Identify which cell holds the provided text, then report its [X, Y] central coordinate. 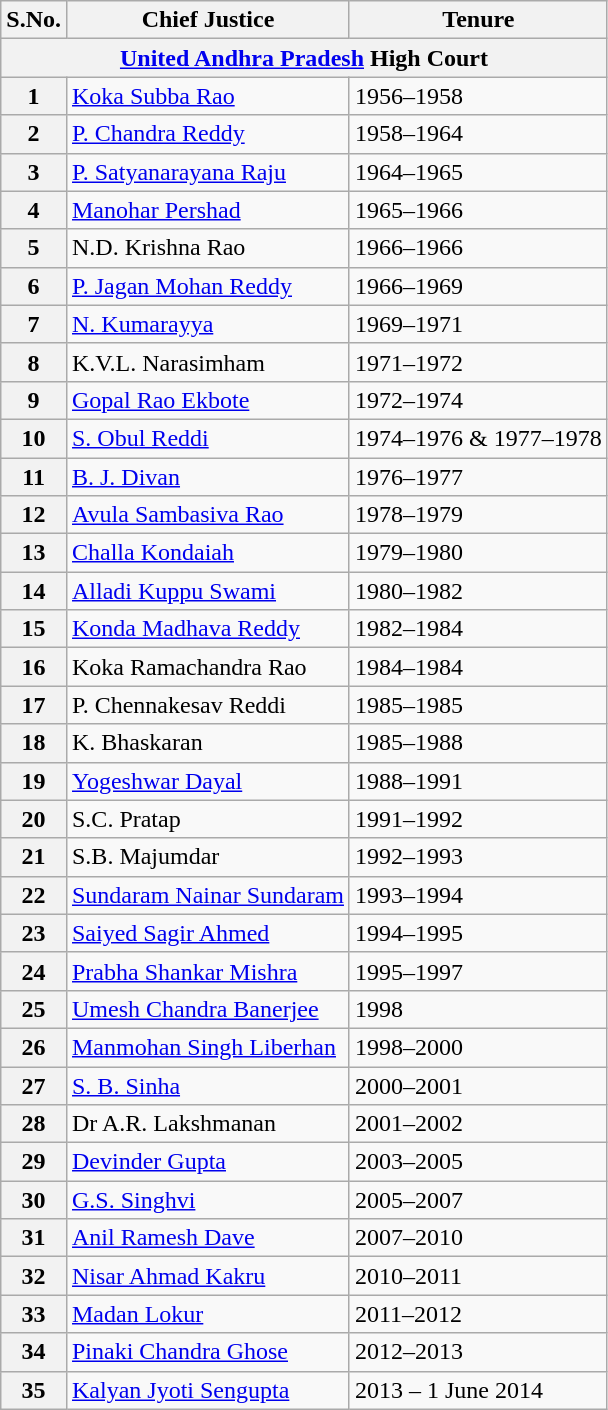
Anil Ramesh Dave [208, 1238]
Nisar Ahmad Kakru [208, 1276]
1958–1964 [478, 134]
9 [34, 400]
P. Satyanarayana Raju [208, 172]
Umesh Chandra Banerjee [208, 1009]
United Andhra Pradesh High Court [304, 58]
1971–1972 [478, 362]
20 [34, 819]
1984–1984 [478, 667]
2000–2001 [478, 1085]
P. Chandra Reddy [208, 134]
31 [34, 1238]
23 [34, 933]
S.No. [34, 20]
P. Jagan Mohan Reddy [208, 286]
2010–2011 [478, 1276]
B. J. Divan [208, 477]
Challa Kondaiah [208, 553]
Chief Justice [208, 20]
1979–1980 [478, 553]
12 [34, 515]
29 [34, 1162]
Konda Madhava Reddy [208, 629]
18 [34, 743]
2 [34, 134]
S. B. Sinha [208, 1085]
Madan Lokur [208, 1314]
27 [34, 1085]
K. Bhaskaran [208, 743]
Devinder Gupta [208, 1162]
1988–1991 [478, 781]
1993–1994 [478, 895]
Dr A.R. Lakshmanan [208, 1124]
21 [34, 857]
Manmohan Singh Liberhan [208, 1047]
4 [34, 210]
25 [34, 1009]
1 [34, 96]
1991–1992 [478, 819]
Koka Subba Rao [208, 96]
22 [34, 895]
2012–2013 [478, 1352]
1998 [478, 1009]
1980–1982 [478, 591]
2013 – 1 June 2014 [478, 1390]
Kalyan Jyoti Sengupta [208, 1390]
Yogeshwar Dayal [208, 781]
2005–2007 [478, 1200]
28 [34, 1124]
N.D. Krishna Rao [208, 248]
2011–2012 [478, 1314]
Sundaram Nainar Sundaram [208, 895]
Koka Ramachandra Rao [208, 667]
S. Obul Reddi [208, 438]
17 [34, 705]
5 [34, 248]
7 [34, 324]
10 [34, 438]
15 [34, 629]
Tenure [478, 20]
1985–1985 [478, 705]
1956–1958 [478, 96]
1978–1979 [478, 515]
1965–1966 [478, 210]
2003–2005 [478, 1162]
1966–1969 [478, 286]
Pinaki Chandra Ghose [208, 1352]
G.S. Singhvi [208, 1200]
Prabha Shankar Mishra [208, 971]
Avula Sambasiva Rao [208, 515]
Gopal Rao Ekbote [208, 400]
S.C. Pratap [208, 819]
Saiyed Sagir Ahmed [208, 933]
Manohar Pershad [208, 210]
1972–1974 [478, 400]
32 [34, 1276]
3 [34, 172]
26 [34, 1047]
K.V.L. Narasimham [208, 362]
1969–1971 [478, 324]
1976–1977 [478, 477]
30 [34, 1200]
11 [34, 477]
2007–2010 [478, 1238]
8 [34, 362]
34 [34, 1352]
1995–1997 [478, 971]
33 [34, 1314]
P. Chennakesav Reddi [208, 705]
1964–1965 [478, 172]
1966–1966 [478, 248]
14 [34, 591]
24 [34, 971]
19 [34, 781]
1994–1995 [478, 933]
6 [34, 286]
1974–1976 & 1977–1978 [478, 438]
16 [34, 667]
1998–2000 [478, 1047]
2001–2002 [478, 1124]
13 [34, 553]
1992–1993 [478, 857]
1982–1984 [478, 629]
1985–1988 [478, 743]
N. Kumarayya [208, 324]
Alladi Kuppu Swami [208, 591]
S.B. Majumdar [208, 857]
35 [34, 1390]
